From the cell containing the given text, extract its center point as (x, y) coordinate. 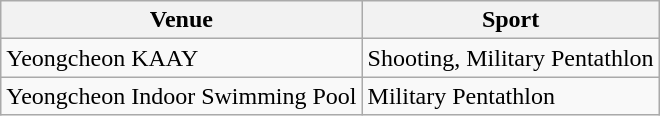
Military Pentathlon (510, 96)
Venue (182, 20)
Sport (510, 20)
Yeongcheon KAAY (182, 58)
Yeongcheon Indoor Swimming Pool (182, 96)
Shooting, Military Pentathlon (510, 58)
